Identify which cell holds the provided text, then report its [x, y] central coordinate. 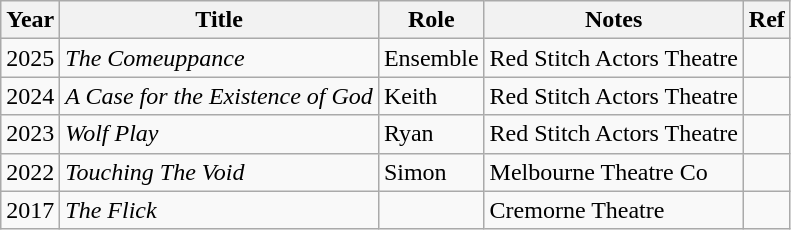
Cremorne Theatre [614, 210]
2023 [30, 134]
The Flick [220, 210]
The Comeuppance [220, 58]
Melbourne Theatre Co [614, 172]
A Case for the Existence of God [220, 96]
Simon [431, 172]
2022 [30, 172]
Keith [431, 96]
Ryan [431, 134]
2025 [30, 58]
Wolf Play [220, 134]
Title [220, 20]
Ensemble [431, 58]
Year [30, 20]
Touching The Void [220, 172]
2017 [30, 210]
Ref [766, 20]
Role [431, 20]
Notes [614, 20]
2024 [30, 96]
